For the text-containing cell, return its midpoint in [x, y] coordinate format. 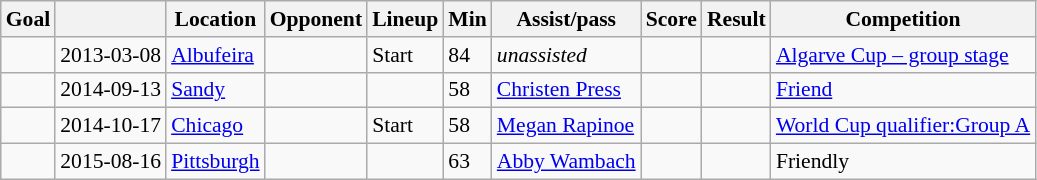
Abby Wambach [566, 162]
Min [468, 19]
Algarve Cup – group stage [903, 55]
Competition [903, 19]
Lineup [405, 19]
2014-10-17 [110, 126]
2015-08-16 [110, 162]
Opponent [316, 19]
unassisted [566, 55]
2013-03-08 [110, 55]
2014-09-13 [110, 90]
63 [468, 162]
Pittsburgh [216, 162]
Megan Rapinoe [566, 126]
84 [468, 55]
Sandy [216, 90]
Friend [903, 90]
Goal [28, 19]
Chicago [216, 126]
Result [736, 19]
Christen Press [566, 90]
Albufeira [216, 55]
Assist/pass [566, 19]
Friendly [903, 162]
World Cup qualifier:Group A [903, 126]
Score [672, 19]
Location [216, 19]
